Locate the cell with the specified text and output its [x, y] center coordinate. 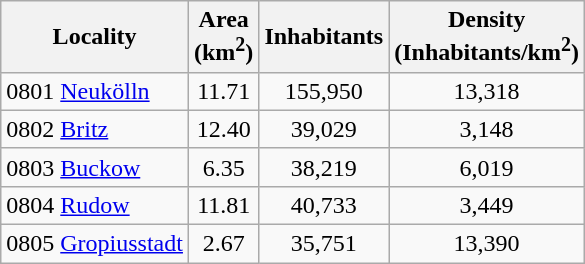
155,950 [324, 91]
13,390 [487, 244]
Density(Inhabitants/km2) [487, 37]
12.40 [223, 129]
40,733 [324, 205]
Locality [95, 37]
6.35 [223, 167]
Area (km2) [223, 37]
39,029 [324, 129]
0802 Britz [95, 129]
2.67 [223, 244]
0803 Buckow [95, 167]
38,219 [324, 167]
0805 Gropiusstadt [95, 244]
11.81 [223, 205]
0801 Neukölln [95, 91]
Inhabitants [324, 37]
0804 Rudow [95, 205]
35,751 [324, 244]
6,019 [487, 167]
3,449 [487, 205]
13,318 [487, 91]
11.71 [223, 91]
3,148 [487, 129]
